Return [X, Y] of the center of cell containing provided text 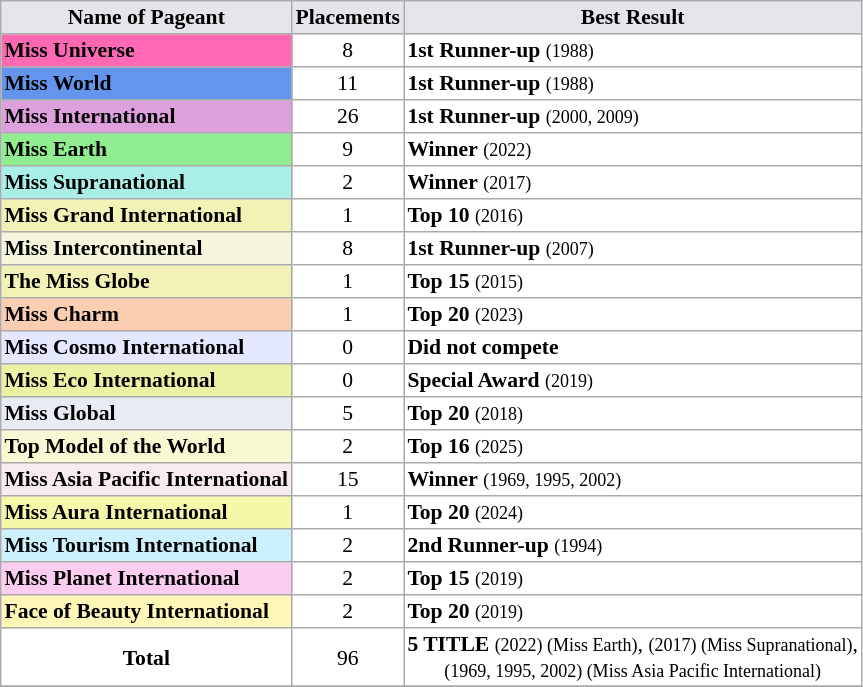
Best Result [633, 18]
1st Runner-up (2007) [633, 248]
96 [348, 657]
2nd Runner-up (1994) [633, 546]
Miss World [146, 84]
11 [348, 84]
Miss Eco International [146, 380]
Top 20 (2024) [633, 512]
15 [348, 480]
Total [146, 657]
Miss Intercontinental [146, 248]
The Miss Globe [146, 282]
5 TITLE (2022) (Miss Earth), (2017) (Miss Supranational), (1969, 1995, 2002) (Miss Asia Pacific International) [633, 657]
Miss Charm [146, 314]
Winner (1969, 1995, 2002) [633, 480]
Top 16 (2025) [633, 446]
Top 15 (2015) [633, 282]
9 [348, 150]
Did not compete [633, 348]
Miss Cosmo International [146, 348]
Miss Asia Pacific International [146, 480]
Top 10 (2016) [633, 216]
26 [348, 116]
Top 15 (2019) [633, 578]
Miss International [146, 116]
Top 20 (2019) [633, 612]
Top 20 (2018) [633, 414]
Placements [348, 18]
Miss Planet International [146, 578]
Face of Beauty International [146, 612]
Miss Universe [146, 50]
1st Runner-up (2000, 2009) [633, 116]
Winner (2022) [633, 150]
5 [348, 414]
Name of Pageant [146, 18]
Miss Global [146, 414]
Miss Grand International [146, 216]
Miss Earth [146, 150]
Top 20 (2023) [633, 314]
Miss Tourism International [146, 546]
Winner (2017) [633, 182]
Miss Supranational [146, 182]
Special Award (2019) [633, 380]
Top Model of the World [146, 446]
Miss Aura International [146, 512]
